For the text-containing cell, return its midpoint in [x, y] coordinate format. 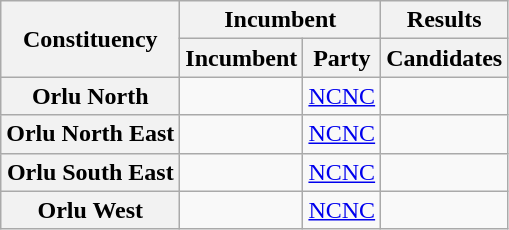
Orlu South East [90, 172]
Candidates [444, 58]
Orlu North [90, 96]
Orlu West [90, 210]
Orlu North East [90, 134]
Results [444, 20]
Constituency [90, 39]
Party [342, 58]
